Capture the cell that displays the provided text and extract its [x, y] central coordinate. 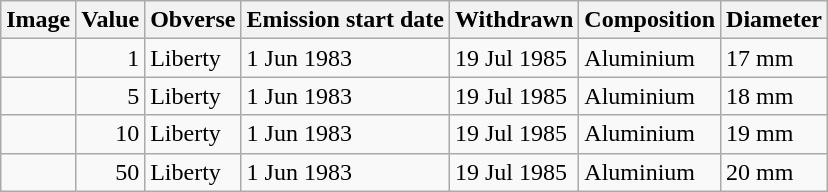
Emission start date [345, 20]
Image [38, 20]
Withdrawn [514, 20]
17 mm [774, 58]
19 mm [774, 134]
Value [110, 20]
50 [110, 172]
10 [110, 134]
Composition [650, 20]
Diameter [774, 20]
Obverse [193, 20]
1 [110, 58]
18 mm [774, 96]
20 mm [774, 172]
5 [110, 96]
